For the text-containing cell, return its midpoint in (x, y) coordinate format. 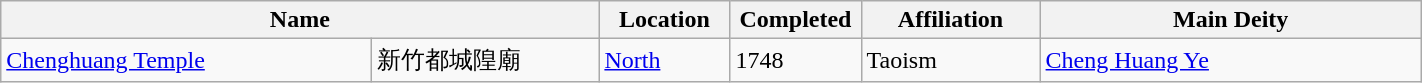
Location (664, 20)
Main Deity (1230, 20)
Chenghuang Temple (186, 60)
新竹都城隍廟 (486, 60)
Affiliation (950, 20)
Completed (796, 20)
1748 (796, 60)
Taoism (950, 60)
Cheng Huang Ye (1230, 60)
North (664, 60)
Name (300, 20)
